Extract the (X, Y) coordinate from the center of the cell holding the provided text.  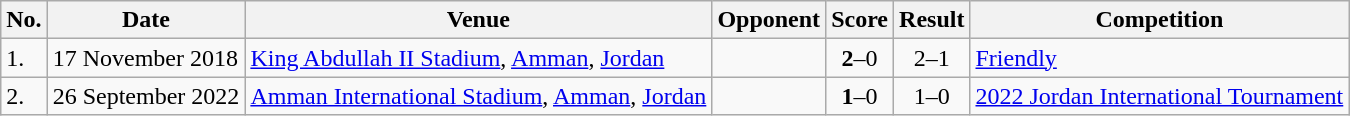
2–0 (860, 58)
1. (24, 58)
2–1 (932, 58)
2. (24, 96)
Result (932, 20)
26 September 2022 (146, 96)
Venue (478, 20)
Amman International Stadium, Amman, Jordan (478, 96)
2022 Jordan International Tournament (1160, 96)
No. (24, 20)
King Abdullah II Stadium, Amman, Jordan (478, 58)
Date (146, 20)
Competition (1160, 20)
Score (860, 20)
17 November 2018 (146, 58)
Opponent (769, 20)
Friendly (1160, 58)
